Detect which cell encompasses the target text, then output its (X, Y) center coordinate. 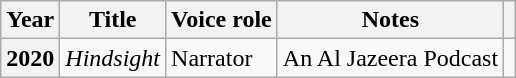
Hindsight (113, 58)
Notes (390, 20)
Narrator (222, 58)
An Al Jazeera Podcast (390, 58)
Year (30, 20)
Voice role (222, 20)
Title (113, 20)
2020 (30, 58)
